Extract the [X, Y] coordinate from the center of the cell holding the provided text.  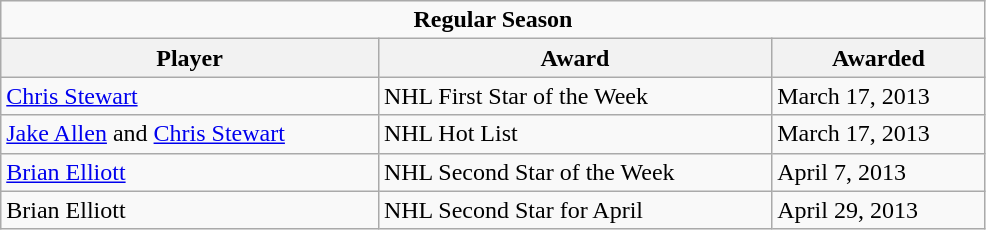
NHL Second Star of the Week [574, 172]
Award [574, 58]
NHL Second Star for April [574, 210]
Jake Allen and Chris Stewart [190, 134]
NHL First Star of the Week [574, 96]
Player [190, 58]
Awarded [878, 58]
April 7, 2013 [878, 172]
Regular Season [493, 20]
NHL Hot List [574, 134]
April 29, 2013 [878, 210]
Chris Stewart [190, 96]
